For the text-containing cell, return its midpoint in (X, Y) coordinate format. 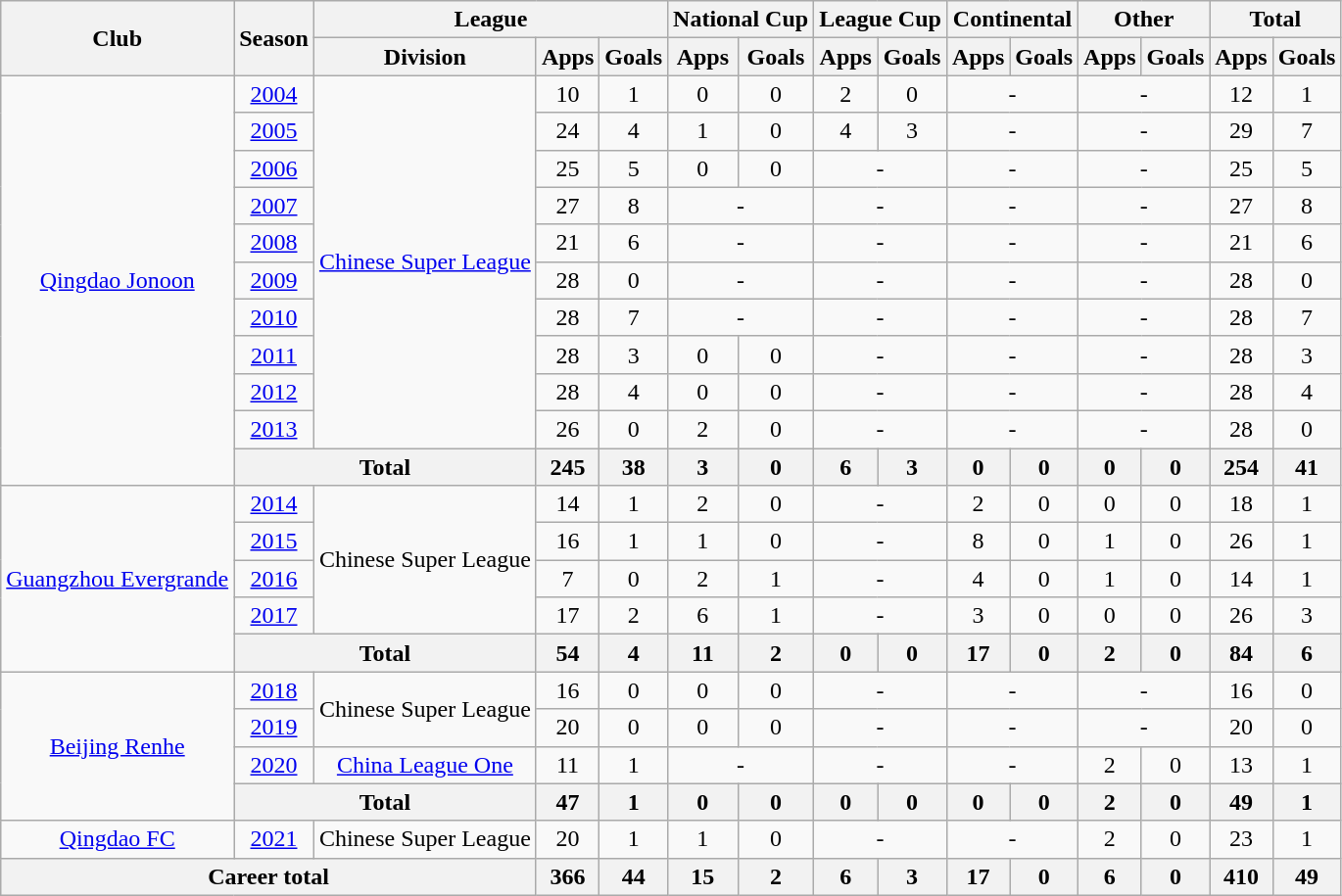
2020 (274, 765)
29 (1241, 131)
Beijing Renhe (118, 746)
245 (567, 467)
23 (1241, 839)
2018 (274, 690)
Guangzhou Evergrande (118, 579)
2011 (274, 354)
410 (1241, 876)
47 (567, 802)
54 (567, 653)
10 (567, 94)
2012 (274, 392)
2010 (274, 317)
Division (425, 57)
League (490, 20)
2009 (274, 280)
Season (274, 38)
2015 (274, 542)
Continental (1012, 20)
2008 (274, 243)
2007 (274, 206)
254 (1241, 467)
Other (1144, 20)
18 (1241, 504)
Club (118, 38)
2019 (274, 728)
2006 (274, 168)
15 (703, 876)
China League One (425, 765)
Qingdao Jonoon (118, 280)
41 (1307, 467)
2004 (274, 94)
League Cup (881, 20)
366 (567, 876)
Career total (268, 876)
38 (634, 467)
24 (567, 131)
2005 (274, 131)
44 (634, 876)
2013 (274, 429)
Qingdao FC (118, 839)
13 (1241, 765)
2021 (274, 839)
National Cup (741, 20)
12 (1241, 94)
2014 (274, 504)
2017 (274, 616)
84 (1241, 653)
2016 (274, 579)
